From the cell containing the given text, extract its center point as (x, y) coordinate. 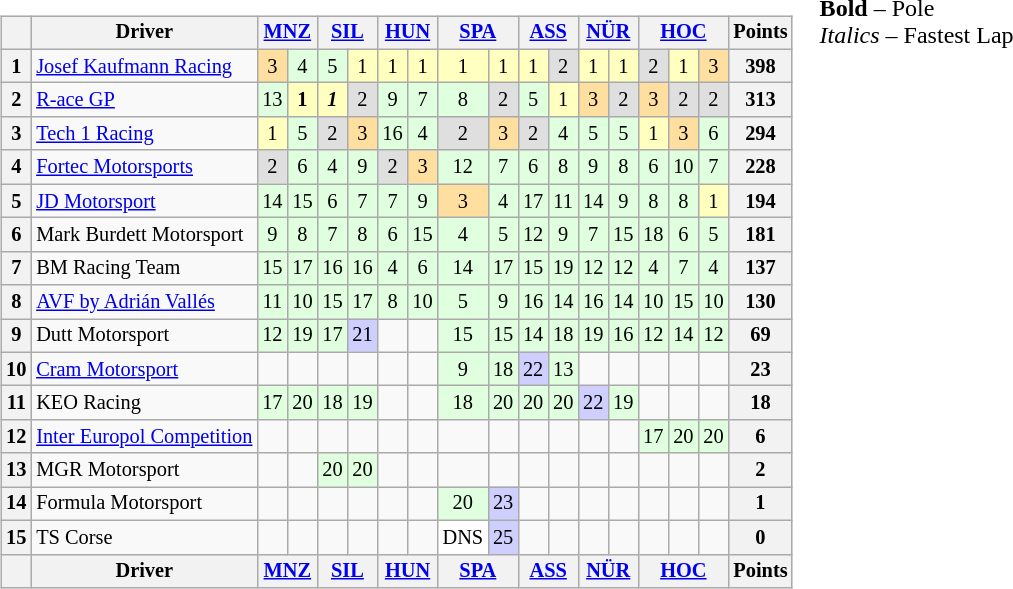
AVF by Adrián Vallés (144, 302)
Formula Motorsport (144, 504)
21 (362, 336)
JD Motorsport (144, 201)
DNS (463, 537)
181 (760, 235)
Cram Motorsport (144, 369)
BM Racing Team (144, 268)
Fortec Motorsports (144, 167)
69 (760, 336)
Tech 1 Racing (144, 134)
R-ace GP (144, 100)
294 (760, 134)
130 (760, 302)
KEO Racing (144, 403)
25 (503, 537)
228 (760, 167)
0 (760, 537)
TS Corse (144, 537)
Inter Europol Competition (144, 437)
313 (760, 100)
194 (760, 201)
Dutt Motorsport (144, 336)
Josef Kaufmann Racing (144, 66)
Mark Burdett Motorsport (144, 235)
MGR Motorsport (144, 470)
398 (760, 66)
137 (760, 268)
